For the text-containing cell, return its midpoint in [X, Y] coordinate format. 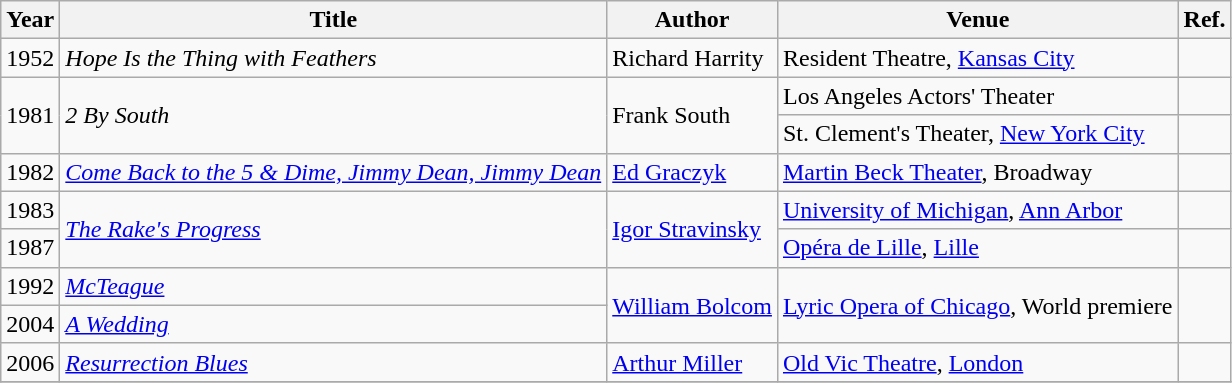
Author [692, 20]
Come Back to the 5 & Dime, Jimmy Dean, Jimmy Dean [334, 172]
2004 [30, 324]
1987 [30, 248]
1952 [30, 58]
Hope Is the Thing with Feathers [334, 58]
Resident Theatre, Kansas City [978, 58]
Opéra de Lille, Lille [978, 248]
Old Vic Theatre, London [978, 362]
Arthur Miller [692, 362]
A Wedding [334, 324]
Lyric Opera of Chicago, World premiere [978, 305]
Title [334, 20]
Year [30, 20]
Resurrection Blues [334, 362]
St. Clement's Theater, New York City [978, 134]
Igor Stravinsky [692, 229]
2 By South [334, 115]
Frank South [692, 115]
1981 [30, 115]
University of Michigan, Ann Arbor [978, 210]
Ed Graczyk [692, 172]
1983 [30, 210]
William Bolcom [692, 305]
1982 [30, 172]
The Rake's Progress [334, 229]
McTeague [334, 286]
1992 [30, 286]
2006 [30, 362]
Los Angeles Actors' Theater [978, 96]
Ref. [1204, 20]
Venue [978, 20]
Martin Beck Theater, Broadway [978, 172]
Richard Harrity [692, 58]
